Search for the cell housing the specified text and yield its (X, Y) center coordinate. 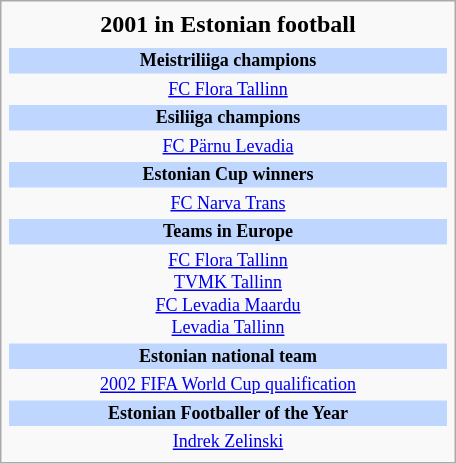
Estonian Footballer of the Year (228, 414)
Estonian Cup winners (228, 175)
Meistriliiga champions (228, 61)
FC Flora Tallinn (228, 90)
Esiliiga champions (228, 118)
Estonian national team (228, 357)
Indrek Zelinski (228, 442)
Teams in Europe (228, 232)
2002 FIFA World Cup qualification (228, 385)
FC Flora TallinnTVMK TallinnFC Levadia MaarduLevadia Tallinn (228, 294)
FC Pärnu Levadia (228, 147)
2001 in Estonian football (228, 24)
FC Narva Trans (228, 204)
